Detect which cell encompasses the target text, then output its (X, Y) center coordinate. 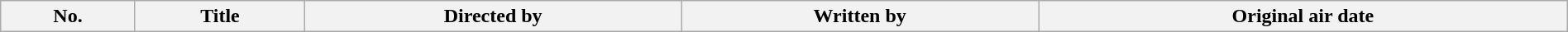
Title (220, 16)
Directed by (493, 16)
Written by (860, 16)
No. (68, 16)
Original air date (1303, 16)
